Detect which cell encompasses the target text, then output its (x, y) center coordinate. 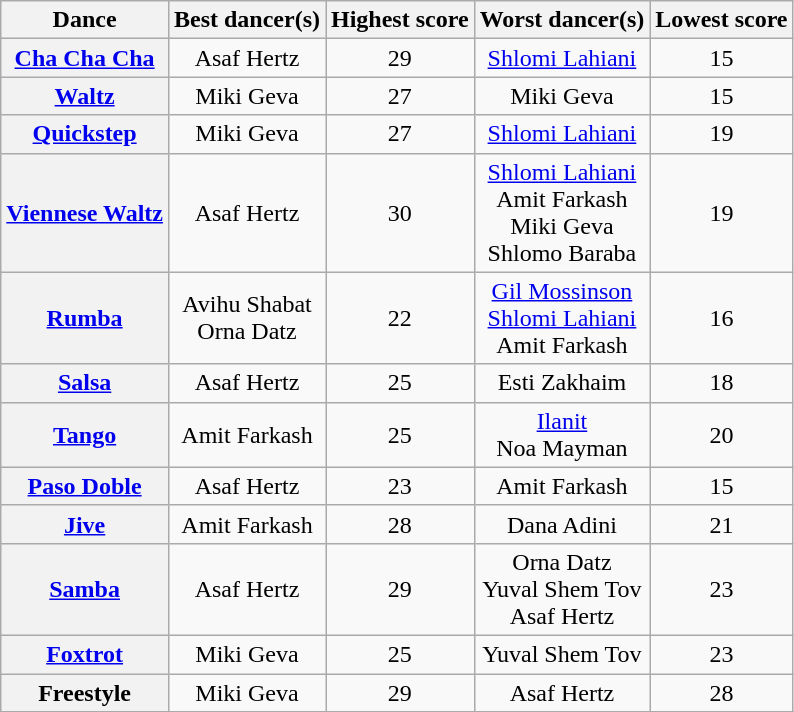
Highest score (400, 20)
Esti Zakhaim (562, 383)
Tango (85, 434)
Dana Adini (562, 524)
Jive (85, 524)
Orna DatzYuval Shem TovAsaf Hertz (562, 589)
Rumba (85, 318)
Worst dancer(s) (562, 20)
30 (400, 212)
Dance (85, 20)
Yuval Shem Tov (562, 654)
Shlomi LahianiAmit FarkashMiki GevaShlomo Baraba (562, 212)
Freestyle (85, 693)
20 (722, 434)
Foxtrot (85, 654)
22 (400, 318)
Quickstep (85, 134)
Best dancer(s) (246, 20)
Viennese Waltz (85, 212)
16 (722, 318)
Avihu Shabat Orna Datz (246, 318)
21 (722, 524)
18 (722, 383)
Cha Cha Cha (85, 58)
Salsa (85, 383)
Lowest score (722, 20)
Gil MossinsonShlomi LahianiAmit Farkash (562, 318)
Samba (85, 589)
Waltz (85, 96)
IlanitNoa Mayman (562, 434)
Paso Doble (85, 486)
